From the cell containing the given text, extract its center point as [x, y] coordinate. 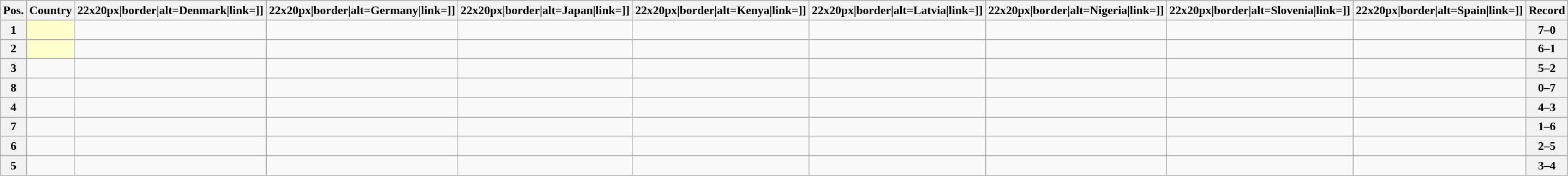
7–0 [1547, 30]
4–3 [1547, 107]
2–5 [1547, 147]
4 [14, 107]
3–4 [1547, 166]
6 [14, 147]
1 [14, 30]
22x20px|border|alt=Latvia|link=]] [897, 10]
22x20px|border|alt=Denmark|link=]] [170, 10]
Pos. [14, 10]
6–1 [1547, 49]
Record [1547, 10]
3 [14, 69]
22x20px|border|alt=Kenya|link=]] [721, 10]
Country [51, 10]
1–6 [1547, 127]
22x20px|border|alt=Germany|link=]] [362, 10]
22x20px|border|alt=Spain|link=]] [1439, 10]
5 [14, 166]
8 [14, 88]
22x20px|border|alt=Japan|link=]] [545, 10]
5–2 [1547, 69]
22x20px|border|alt=Slovenia|link=]] [1260, 10]
22x20px|border|alt=Nigeria|link=]] [1076, 10]
0–7 [1547, 88]
7 [14, 127]
2 [14, 49]
